Search for the cell housing the specified text and yield its (x, y) center coordinate. 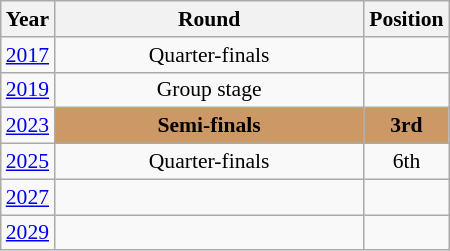
2023 (28, 126)
2019 (28, 90)
Group stage (209, 90)
Position (406, 19)
3rd (406, 126)
2027 (28, 197)
2025 (28, 162)
Year (28, 19)
Round (209, 19)
6th (406, 162)
2017 (28, 55)
Semi-finals (209, 126)
2029 (28, 233)
